Determine the (x, y) coordinate at the center of the cell enclosing the given text.  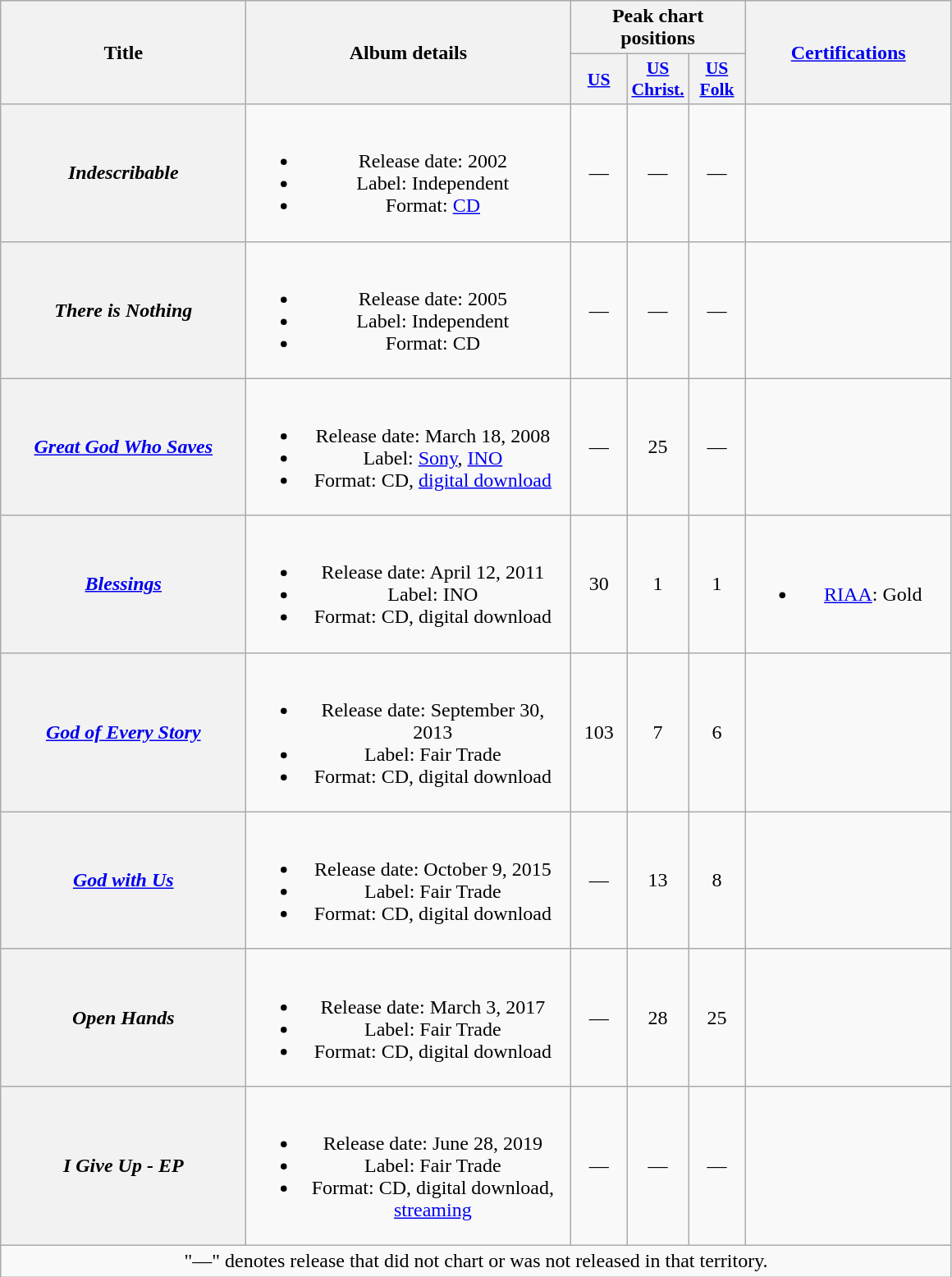
28 (657, 1018)
103 (599, 732)
Blessings (123, 584)
Release date: March 3, 2017Label: Fair TradeFormat: CD, digital download (409, 1018)
"—" denotes release that did not chart or was not released in that territory. (476, 1261)
Title (123, 53)
There is Nothing (123, 310)
US Folk (717, 79)
Release date: 2002Label: IndependentFormat: CD (409, 172)
Release date: September 30, 2013Label: Fair TradeFormat: CD, digital download (409, 732)
God of Every Story (123, 732)
7 (657, 732)
US Christ. (657, 79)
13 (657, 880)
8 (717, 880)
RIAA: Gold (849, 584)
I Give Up - EP (123, 1165)
Release date: June 28, 2019Label: Fair TradeFormat: CD, digital download, streaming (409, 1165)
Indescribable (123, 172)
Great God Who Saves (123, 446)
6 (717, 732)
US (599, 79)
God with Us (123, 880)
Certifications (849, 53)
Release date: October 9, 2015Label: Fair TradeFormat: CD, digital download (409, 880)
Release date: March 18, 2008Label: Sony, INOFormat: CD, digital download (409, 446)
Album details (409, 53)
Release date: 2005Label: IndependentFormat: CD (409, 310)
Peak chart positions (658, 28)
Release date: April 12, 2011Label: INOFormat: CD, digital download (409, 584)
30 (599, 584)
Open Hands (123, 1018)
